Locate the cell with the specified text and output its (x, y) center coordinate. 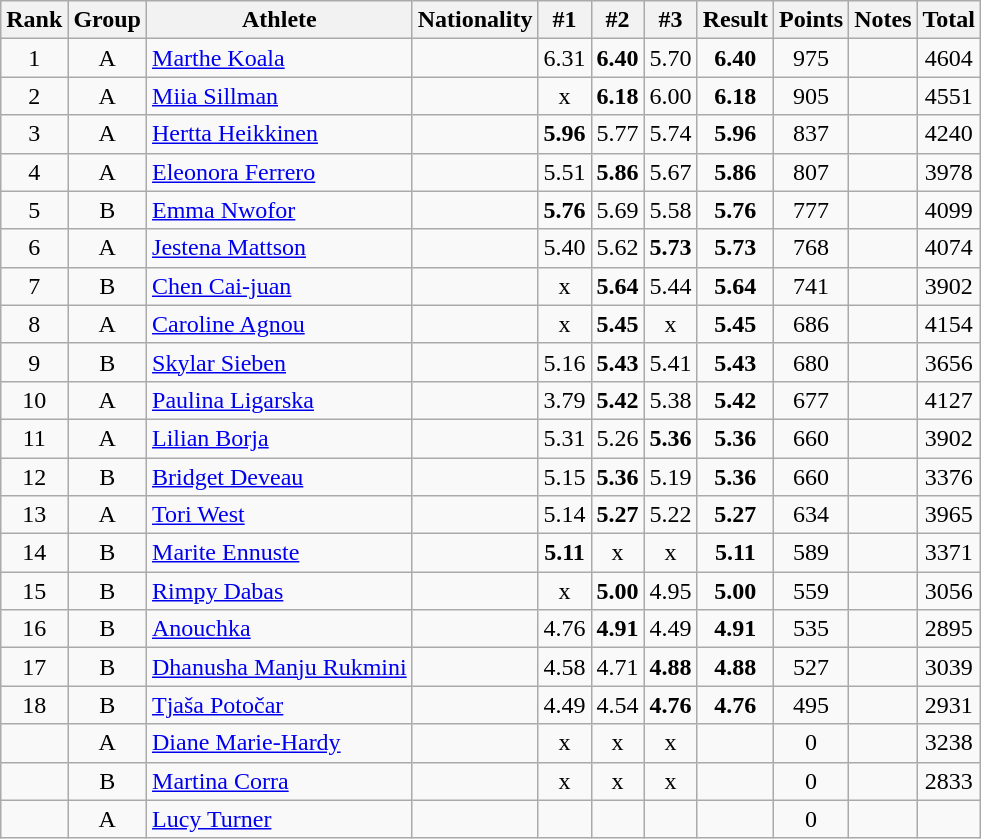
777 (812, 210)
Group (108, 20)
4127 (949, 400)
5.58 (670, 210)
Bridget Deveau (280, 477)
Athlete (280, 20)
Skylar Sieben (280, 362)
Dhanusha Manju Rukmini (280, 667)
12 (34, 477)
1 (34, 58)
3238 (949, 743)
Total (949, 20)
11 (34, 438)
Jestena Mattson (280, 248)
Rank (34, 20)
5 (34, 210)
3371 (949, 553)
2931 (949, 705)
3 (34, 134)
18 (34, 705)
Chen Cai-juan (280, 286)
8 (34, 324)
4604 (949, 58)
4099 (949, 210)
5.16 (564, 362)
6.31 (564, 58)
3056 (949, 591)
3039 (949, 667)
4154 (949, 324)
Points (812, 20)
10 (34, 400)
5.14 (564, 515)
527 (812, 667)
807 (812, 172)
4074 (949, 248)
5.38 (670, 400)
3376 (949, 477)
686 (812, 324)
4 (34, 172)
2895 (949, 629)
3978 (949, 172)
4.58 (564, 667)
3.79 (564, 400)
4.54 (618, 705)
5.67 (670, 172)
15 (34, 591)
5.77 (618, 134)
5.69 (618, 210)
768 (812, 248)
13 (34, 515)
Lilian Borja (280, 438)
4.95 (670, 591)
#2 (618, 20)
4551 (949, 96)
975 (812, 58)
6.00 (670, 96)
5.70 (670, 58)
3656 (949, 362)
17 (34, 667)
#1 (564, 20)
Tjaša Potočar (280, 705)
Miia Sillman (280, 96)
5.74 (670, 134)
6 (34, 248)
Caroline Agnou (280, 324)
Notes (883, 20)
Lucy Turner (280, 819)
14 (34, 553)
2 (34, 96)
4.71 (618, 667)
3965 (949, 515)
Emma Nwofor (280, 210)
5.40 (564, 248)
Martina Corra (280, 781)
Marthe Koala (280, 58)
16 (34, 629)
5.51 (564, 172)
5.44 (670, 286)
589 (812, 553)
5.62 (618, 248)
634 (812, 515)
905 (812, 96)
677 (812, 400)
535 (812, 629)
Hertta Heikkinen (280, 134)
Tori West (280, 515)
Anouchka (280, 629)
5.15 (564, 477)
4240 (949, 134)
495 (812, 705)
Nationality (475, 20)
5.19 (670, 477)
9 (34, 362)
741 (812, 286)
Paulina Ligarska (280, 400)
5.26 (618, 438)
Eleonora Ferrero (280, 172)
5.41 (670, 362)
559 (812, 591)
2833 (949, 781)
837 (812, 134)
5.31 (564, 438)
#3 (670, 20)
Marite Ennuste (280, 553)
Result (735, 20)
7 (34, 286)
Rimpy Dabas (280, 591)
5.22 (670, 515)
680 (812, 362)
Diane Marie-Hardy (280, 743)
